Return the [x, y] coordinate for the center point of the cell that contains the specified text.  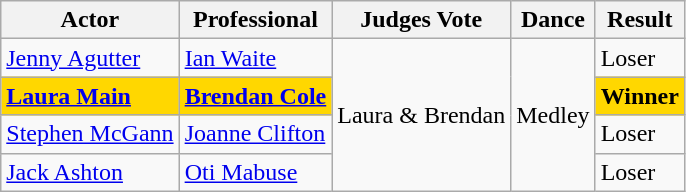
Laura Main [90, 96]
Brendan Cole [256, 96]
Judges Vote [422, 20]
Ian Waite [256, 58]
Joanne Clifton [256, 134]
Stephen McGann [90, 134]
Professional [256, 20]
Winner [640, 96]
Result [640, 20]
Jenny Agutter [90, 58]
Laura & Brendan [422, 115]
Medley [553, 115]
Oti Mabuse [256, 172]
Jack Ashton [90, 172]
Actor [90, 20]
Dance [553, 20]
